Pinpoint the cell where the given text exists, returning its [X, Y] midpoint coordinate. 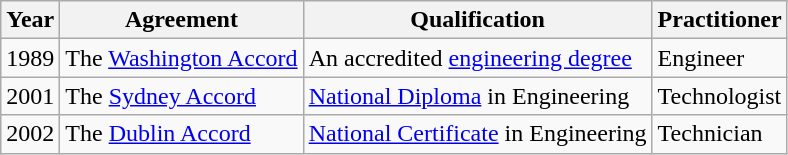
Engineer [720, 58]
1989 [30, 58]
National Diploma in Engineering [478, 96]
Agreement [182, 20]
Technician [720, 134]
An accredited engineering degree [478, 58]
Practitioner [720, 20]
The Sydney Accord [182, 96]
2001 [30, 96]
National Certificate in Engineering [478, 134]
2002 [30, 134]
Qualification [478, 20]
The Washington Accord [182, 58]
Year [30, 20]
The Dublin Accord [182, 134]
Technologist [720, 96]
